Capture the cell that displays the provided text and extract its [X, Y] central coordinate. 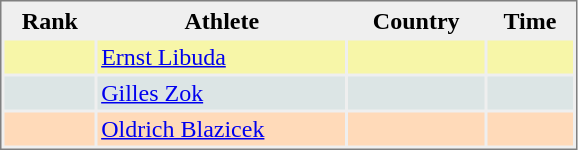
Oldrich Blazicek [222, 128]
Country [416, 20]
Time [530, 20]
Ernst Libuda [222, 56]
Rank [50, 20]
Gilles Zok [222, 92]
Athlete [222, 20]
